Pinpoint the cell where the given text exists, returning its [X, Y] midpoint coordinate. 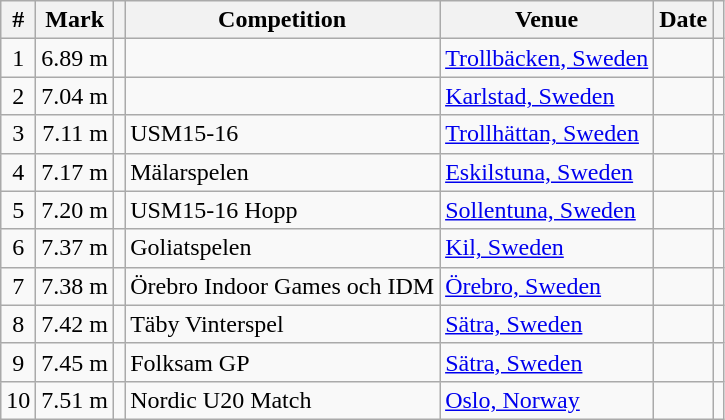
Oslo, Norway [547, 400]
10 [18, 400]
Folksam GP [282, 362]
6.89 m [75, 58]
Trollhättan, Sweden [547, 134]
7.42 m [75, 324]
1 [18, 58]
7 [18, 286]
Karlstad, Sweden [547, 96]
5 [18, 210]
Mälarspelen [282, 172]
2 [18, 96]
Täby Vinterspel [282, 324]
Kil, Sweden [547, 248]
9 [18, 362]
3 [18, 134]
Date [684, 20]
7.37 m [75, 248]
Mark [75, 20]
7.20 m [75, 210]
Trollbäcken, Sweden [547, 58]
7.45 m [75, 362]
Örebro Indoor Games och IDM [282, 286]
USM15-16 [282, 134]
6 [18, 248]
# [18, 20]
Eskilstuna, Sweden [547, 172]
7.11 m [75, 134]
4 [18, 172]
Örebro, Sweden [547, 286]
7.38 m [75, 286]
Venue [547, 20]
8 [18, 324]
7.17 m [75, 172]
Nordic U20 Match [282, 400]
7.51 m [75, 400]
Sollentuna, Sweden [547, 210]
7.04 m [75, 96]
Competition [282, 20]
USM15-16 Hopp [282, 210]
Goliatspelen [282, 248]
